Return (X, Y) of the center of cell containing provided text 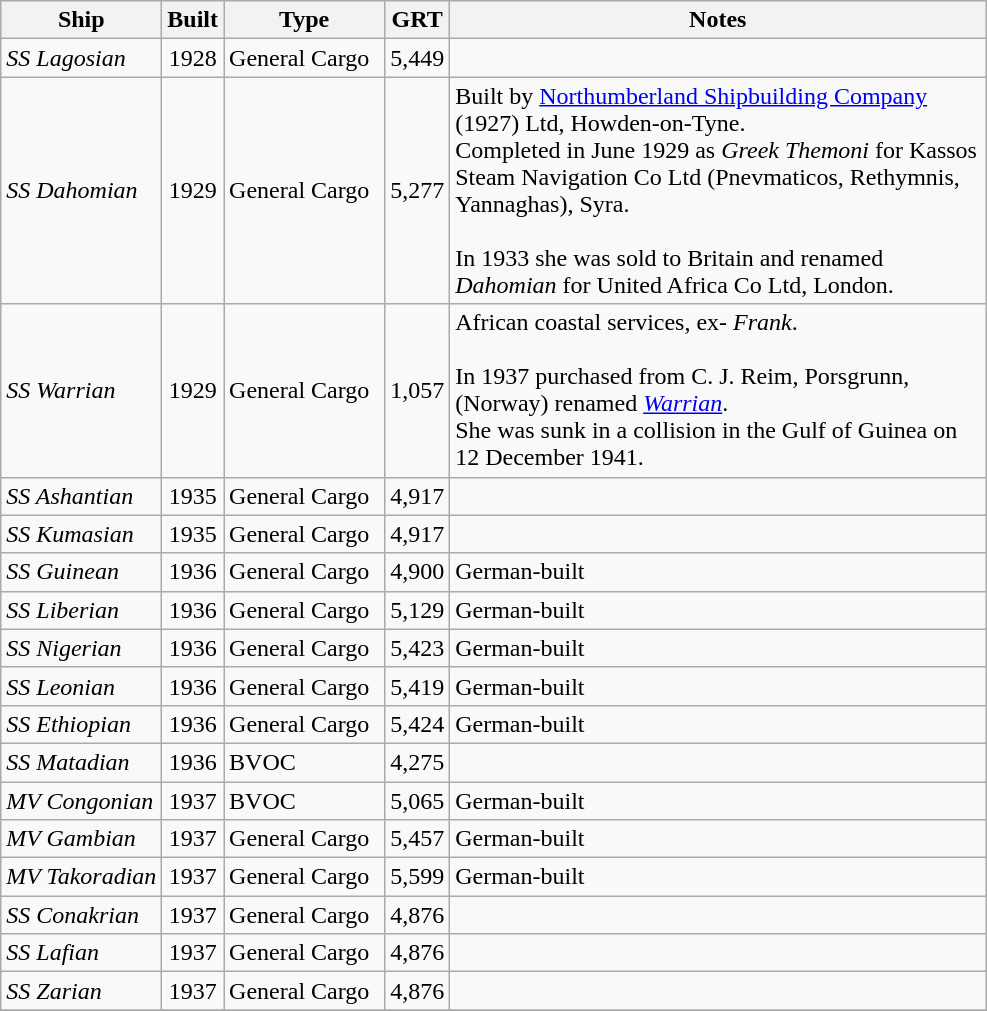
SS Liberian (82, 610)
5,423 (418, 648)
5,424 (418, 724)
1,057 (418, 390)
MV Takoradian (82, 877)
4,900 (418, 572)
SS Kumasian (82, 534)
SS Warrian (82, 390)
5,065 (418, 801)
5,599 (418, 877)
5,449 (418, 58)
MV Congonian (82, 801)
MV Gambian (82, 839)
SS Lagosian (82, 58)
5,457 (418, 839)
5,419 (418, 686)
SS Leonian (82, 686)
SS Matadian (82, 762)
4,275 (418, 762)
5,129 (418, 610)
Ship (82, 20)
SS Ethiopian (82, 724)
SS Nigerian (82, 648)
GRT (418, 20)
SS Dahomian (82, 190)
SS Conakrian (82, 915)
SS Ashantian (82, 496)
SS Zarian (82, 991)
Type (304, 20)
SS Guinean (82, 572)
Built (193, 20)
5,277 (418, 190)
1928 (193, 58)
SS Lafian (82, 953)
Notes (718, 20)
